For the text-containing cell, return its midpoint in (X, Y) coordinate format. 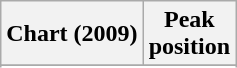
Peak position (189, 34)
Chart (2009) (72, 34)
